Find where the given text appears and provide that cell's center as (x, y) coordinate. 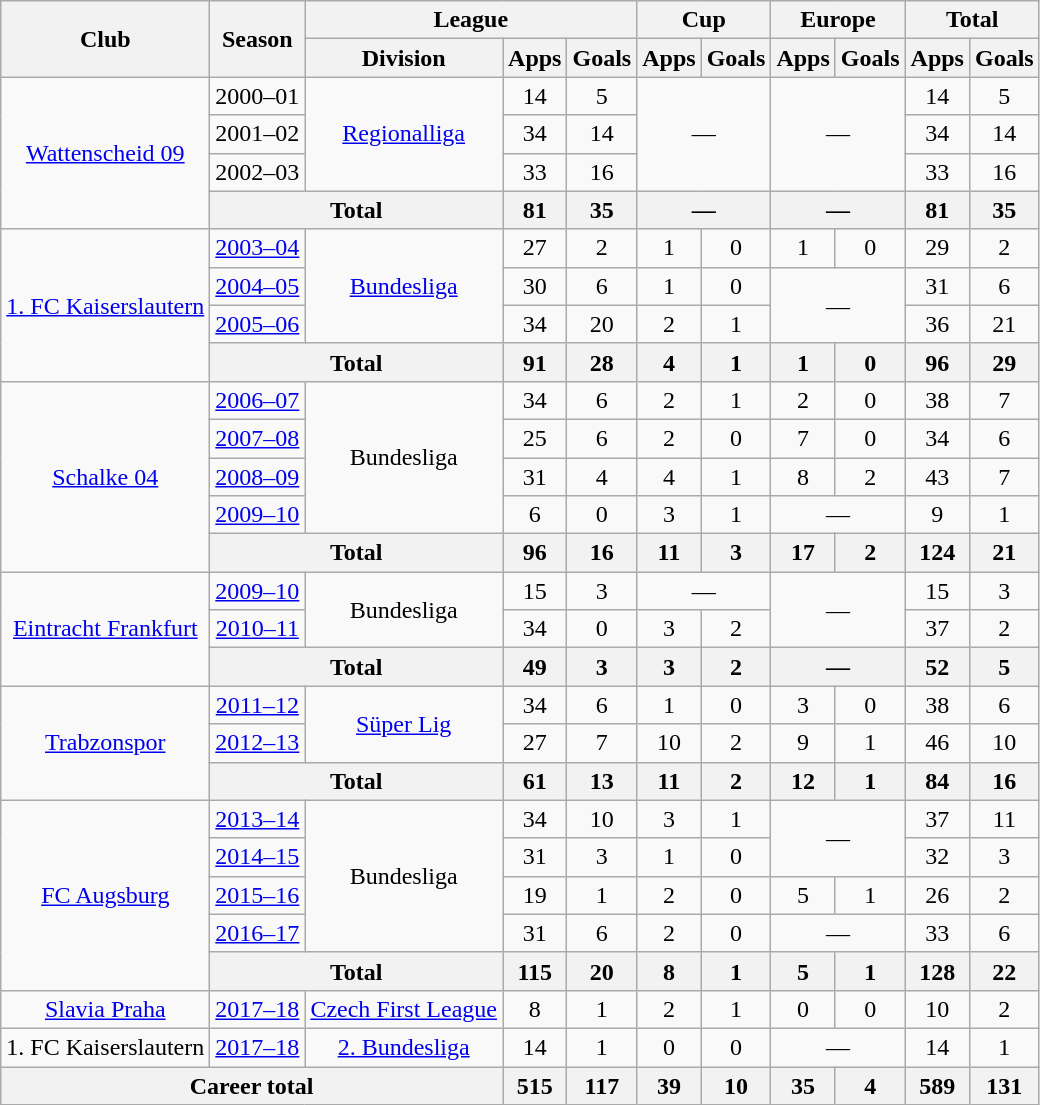
2013–14 (258, 819)
2. Bundesliga (404, 1047)
131 (1004, 1085)
84 (937, 781)
589 (937, 1085)
32 (937, 857)
Season (258, 39)
43 (937, 477)
Schalke 04 (106, 476)
46 (937, 743)
Division (404, 58)
2005–06 (258, 324)
2002–03 (258, 172)
22 (1004, 971)
2014–15 (258, 857)
Süper Lig (404, 724)
League (471, 20)
17 (803, 553)
61 (535, 781)
25 (535, 438)
2001–02 (258, 134)
2016–17 (258, 933)
FC Augsburg (106, 895)
13 (602, 781)
115 (535, 971)
124 (937, 553)
2007–08 (258, 438)
Eintracht Frankfurt (106, 629)
2008–09 (258, 477)
2003–04 (258, 248)
515 (535, 1085)
2000–01 (258, 96)
Slavia Praha (106, 1009)
Club (106, 39)
12 (803, 781)
52 (937, 667)
2006–07 (258, 400)
Czech First League (404, 1009)
36 (937, 324)
128 (937, 971)
Career total (252, 1085)
2010–11 (258, 629)
117 (602, 1085)
49 (535, 667)
26 (937, 895)
Cup (704, 20)
2015–16 (258, 895)
Trabzonspor (106, 743)
19 (535, 895)
2004–05 (258, 286)
2011–12 (258, 705)
28 (602, 362)
30 (535, 286)
39 (669, 1085)
Europe (838, 20)
Regionalliga (404, 134)
91 (535, 362)
2012–13 (258, 743)
Wattenscheid 09 (106, 153)
